Find where the given text appears and provide that cell's center as [x, y] coordinate. 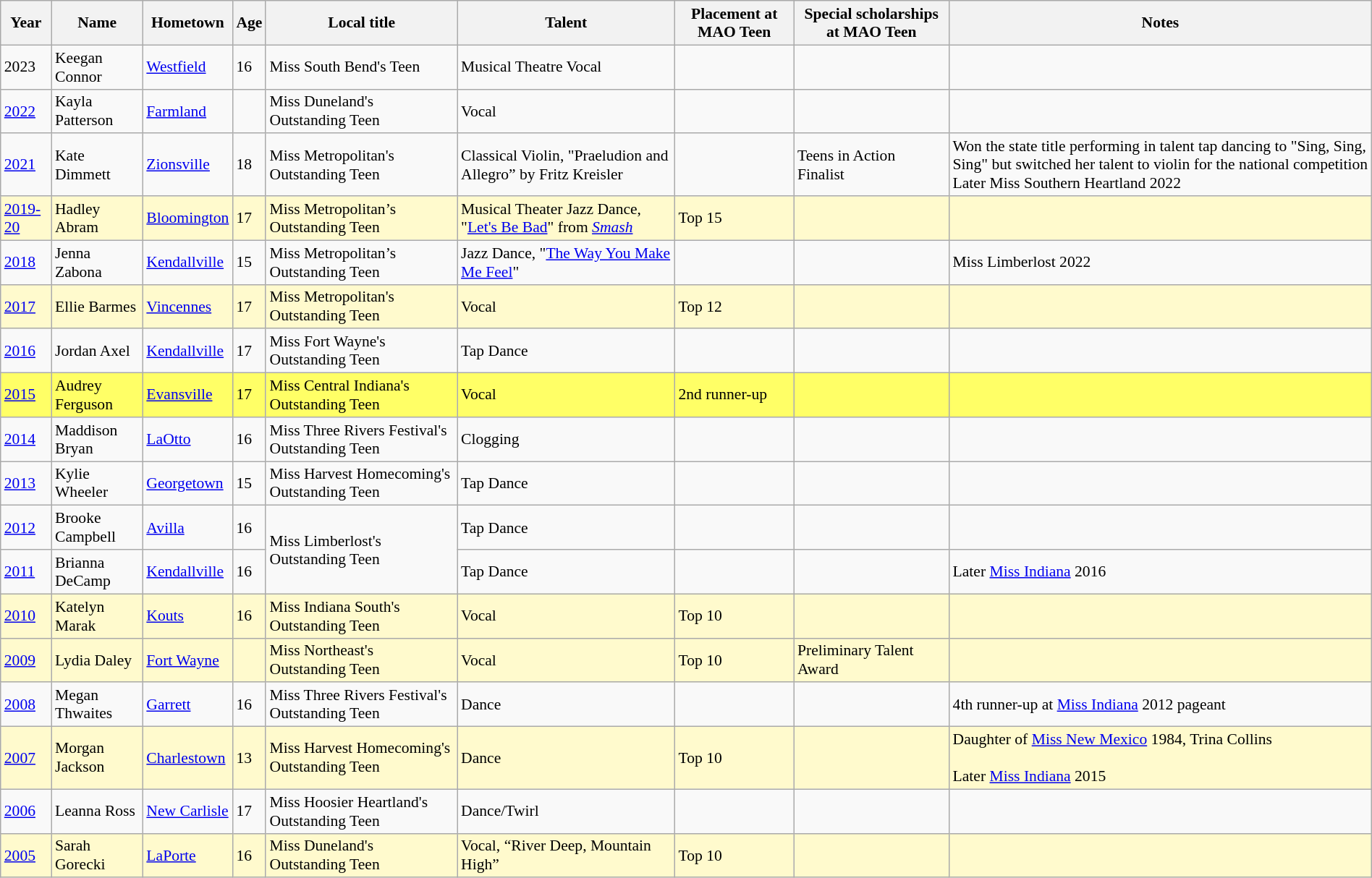
Age [249, 23]
Vocal, “River Deep, Mountain High” [566, 855]
Miss Central Indiana's Outstanding Teen [362, 395]
Special scholarships at MAO Teen [871, 23]
2023 [26, 67]
Sarah Gorecki [97, 855]
2010 [26, 616]
2011 [26, 571]
Zionsville [187, 165]
LaPorte [187, 855]
Georgetown [187, 483]
Miss Limberlost's Outstanding Teen [362, 550]
LaOtto [187, 440]
18 [249, 165]
2018 [26, 262]
Farmland [187, 111]
Musical Theatre Vocal [566, 67]
2022 [26, 111]
Brooke Campbell [97, 528]
Talent [566, 23]
4th runner-up at Miss Indiana 2012 pageant [1161, 704]
Garrett [187, 704]
Ellie Barmes [97, 307]
Miss Fort Wayne's Outstanding Teen [362, 351]
13 [249, 758]
Jordan Axel [97, 351]
Placement at MAO Teen [734, 23]
Westfield [187, 67]
Keegan Connor [97, 67]
Musical Theater Jazz Dance, "Let's Be Bad" from Smash [566, 218]
Megan Thwaites [97, 704]
Miss Hoosier Heartland's Outstanding Teen [362, 811]
Name [97, 23]
New Carlisle [187, 811]
2016 [26, 351]
Miss Indiana South's Outstanding Teen [362, 616]
2006 [26, 811]
Miss Northeast's Outstanding Teen [362, 660]
Teens in Action Finalist [871, 165]
Charlestown [187, 758]
Vincennes [187, 307]
Bloomington [187, 218]
Leanna Ross [97, 811]
Brianna DeCamp [97, 571]
Local title [362, 23]
Kouts [187, 616]
Morgan Jackson [97, 758]
2014 [26, 440]
Miss South Bend's Teen [362, 67]
Daughter of Miss New Mexico 1984, Trina CollinsLater Miss Indiana 2015 [1161, 758]
Katelyn Marak [97, 616]
Kate Dimmett [97, 165]
Notes [1161, 23]
Audrey Ferguson [97, 395]
Preliminary Talent Award [871, 660]
2019-20 [26, 218]
Kylie Wheeler [97, 483]
2012 [26, 528]
2021 [26, 165]
Top 15 [734, 218]
Maddison Bryan [97, 440]
Top 12 [734, 307]
Dance/Twirl [566, 811]
Avilla [187, 528]
2008 [26, 704]
Jazz Dance, "The Way You Make Me Feel" [566, 262]
2009 [26, 660]
Classical Violin, "Praeludion and Allegro” by Fritz Kreisler [566, 165]
Hometown [187, 23]
Hadley Abram [97, 218]
2013 [26, 483]
2005 [26, 855]
Jenna Zabona [97, 262]
2nd runner-up [734, 395]
2007 [26, 758]
Kayla Patterson [97, 111]
2015 [26, 395]
Year [26, 23]
Later Miss Indiana 2016 [1161, 571]
Fort Wayne [187, 660]
2017 [26, 307]
Clogging [566, 440]
Evansville [187, 395]
Miss Limberlost 2022 [1161, 262]
Lydia Daley [97, 660]
